Search for the cell housing the specified text and yield its [x, y] center coordinate. 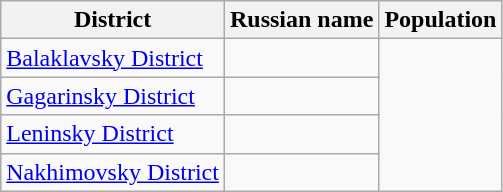
Population [440, 20]
Russian name [301, 20]
Leninsky District [113, 134]
Gagarinsky District [113, 96]
Nakhimovsky District [113, 172]
District [113, 20]
Balaklavsky District [113, 58]
